Extract the (x, y) coordinate from the center of the cell holding the provided text.  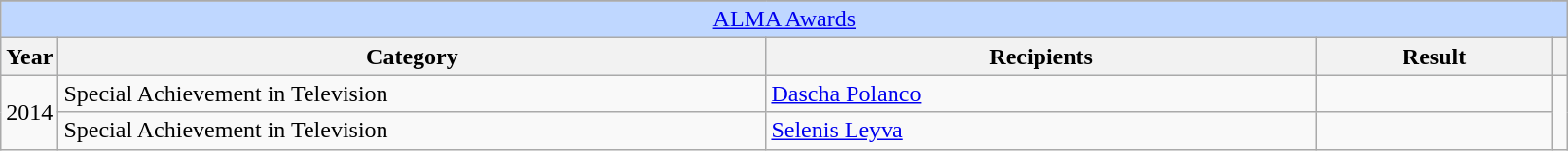
Year (29, 57)
Dascha Polanco (1041, 94)
Selenis Leyva (1041, 131)
Result (1434, 57)
2014 (29, 112)
Category (413, 57)
Recipients (1041, 57)
ALMA Awards (784, 19)
